Detect which cell encompasses the target text, then output its [x, y] center coordinate. 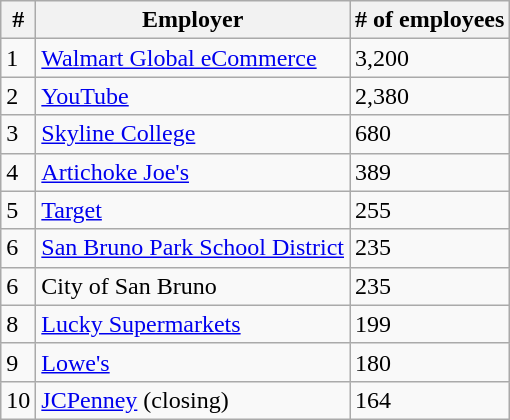
Employer [193, 20]
Walmart Global eCommerce [193, 58]
Skyline College [193, 134]
# of employees [430, 20]
255 [430, 210]
8 [18, 324]
164 [430, 400]
# [18, 20]
Lucky Supermarkets [193, 324]
San Bruno Park School District [193, 248]
Target [193, 210]
199 [430, 324]
YouTube [193, 96]
680 [430, 134]
City of San Bruno [193, 286]
10 [18, 400]
3,200 [430, 58]
9 [18, 362]
3 [18, 134]
5 [18, 210]
Lowe's [193, 362]
389 [430, 172]
180 [430, 362]
Artichoke Joe's [193, 172]
4 [18, 172]
JCPenney (closing) [193, 400]
1 [18, 58]
2 [18, 96]
2,380 [430, 96]
